Search for the cell housing the specified text and yield its (X, Y) center coordinate. 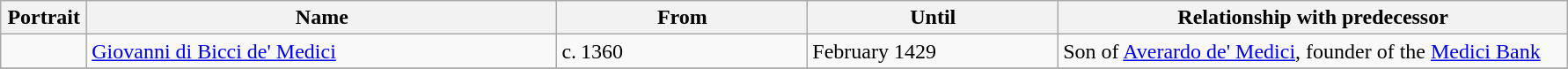
From (683, 18)
Giovanni di Bicci de' Medici (322, 51)
Son of Averardo de' Medici, founder of the Medici Bank (1313, 51)
Until (933, 18)
Relationship with predecessor (1313, 18)
Portrait (44, 18)
Name (322, 18)
c. 1360 (683, 51)
February 1429 (933, 51)
